Provide the [x, y] coordinate of the cell's center where the given text is located.  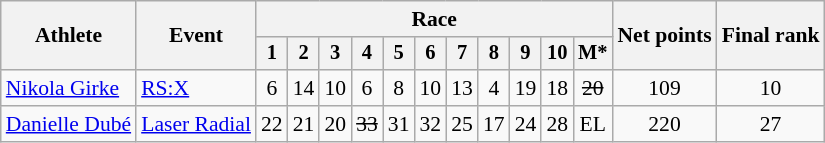
28 [557, 124]
21 [304, 124]
31 [399, 124]
19 [526, 88]
Event [196, 36]
Danielle Dubé [68, 124]
9 [526, 54]
Final rank [771, 36]
109 [664, 88]
27 [771, 124]
22 [272, 124]
RS:X [196, 88]
Nikola Girke [68, 88]
2 [304, 54]
M* [592, 54]
220 [664, 124]
3 [335, 54]
7 [462, 54]
17 [494, 124]
18 [557, 88]
Laser Radial [196, 124]
Athlete [68, 36]
25 [462, 124]
33 [367, 124]
13 [462, 88]
EL [592, 124]
5 [399, 54]
1 [272, 54]
32 [431, 124]
Net points [664, 36]
Race [434, 19]
24 [526, 124]
14 [304, 88]
